Capture the cell that displays the provided text and extract its [x, y] central coordinate. 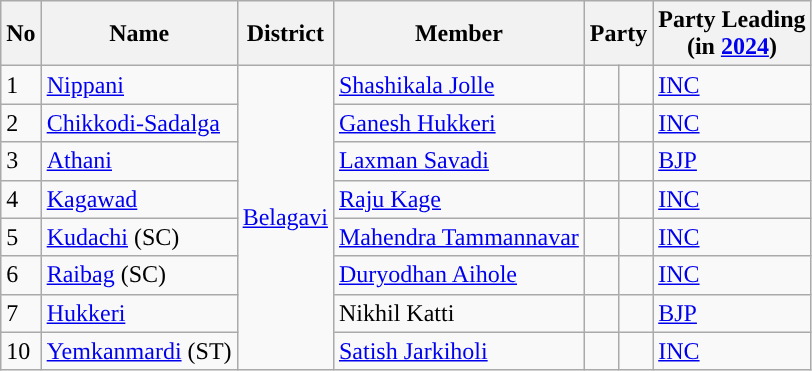
Chikkodi-Sadalga [139, 123]
1 [21, 85]
Member [458, 34]
District [285, 34]
Party [618, 34]
10 [21, 351]
Kudachi (SC) [139, 237]
Athani [139, 161]
Satish Jarkiholi [458, 351]
Hukkeri [139, 313]
Raju Kage [458, 199]
Shashikala Jolle [458, 85]
No [21, 34]
Belagavi [285, 218]
5 [21, 237]
Party Leading(in 2024) [732, 34]
Raibag (SC) [139, 275]
6 [21, 275]
Mahendra Tammannavar [458, 237]
Laxman Savadi [458, 161]
Nikhil Katti [458, 313]
3 [21, 161]
Yemkanmardi (ST) [139, 351]
Nippani [139, 85]
2 [21, 123]
Ganesh Hukkeri [458, 123]
Duryodhan Aihole [458, 275]
7 [21, 313]
Name [139, 34]
Kagawad [139, 199]
4 [21, 199]
